Return the [X, Y] coordinate for the center point of the cell that contains the specified text.  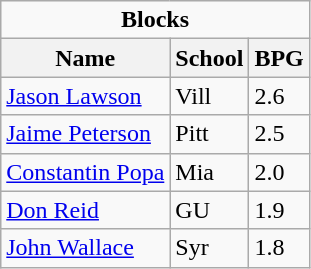
School [210, 58]
Name [86, 58]
BPG [279, 58]
2.6 [279, 96]
Syr [210, 248]
1.9 [279, 210]
Constantin Popa [86, 172]
John Wallace [86, 248]
Jason Lawson [86, 96]
1.8 [279, 248]
2.0 [279, 172]
Mia [210, 172]
2.5 [279, 134]
Don Reid [86, 210]
Pitt [210, 134]
Blocks [156, 20]
GU [210, 210]
Vill [210, 96]
Jaime Peterson [86, 134]
